Output the (X, Y) coordinate of the center of the cell containing the given text.  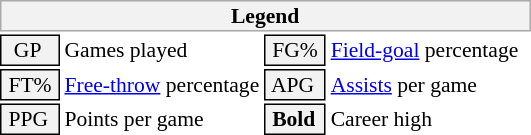
APG (295, 85)
FT% (30, 85)
Games played (162, 50)
GP (30, 50)
FG% (295, 50)
Legend (265, 16)
Assists per game (430, 85)
Free-throw percentage (162, 85)
Field-goal percentage (430, 50)
